Search for the cell housing the specified text and yield its (X, Y) center coordinate. 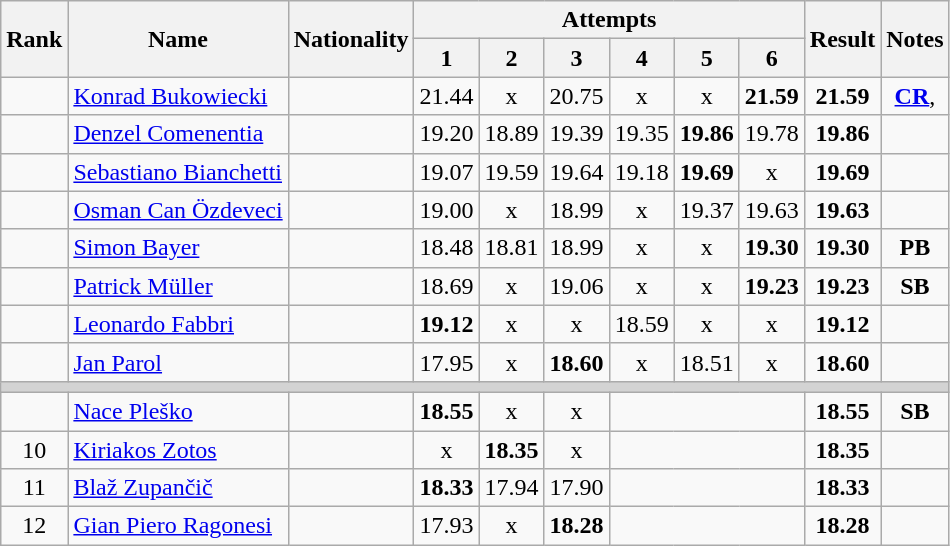
Result (842, 39)
12 (34, 526)
Leonardo Fabbri (178, 324)
10 (34, 449)
Osman Can Özdeveci (178, 210)
19.64 (576, 172)
Rank (34, 39)
18.59 (642, 324)
19.18 (642, 172)
19.35 (642, 134)
21.44 (446, 96)
19.20 (446, 134)
Nace Pleško (178, 411)
17.93 (446, 526)
Kiriakos Zotos (178, 449)
Gian Piero Ragonesi (178, 526)
18.81 (512, 248)
Attempts (609, 20)
Jan Parol (178, 362)
17.95 (446, 362)
PB (915, 248)
Notes (915, 39)
Name (178, 39)
Simon Bayer (178, 248)
Blaž Zupančič (178, 488)
CR, (915, 96)
2 (512, 58)
18.51 (706, 362)
18.89 (512, 134)
20.75 (576, 96)
Sebastiano Bianchetti (178, 172)
Patrick Müller (178, 286)
19.37 (706, 210)
19.78 (772, 134)
Konrad Bukowiecki (178, 96)
11 (34, 488)
19.06 (576, 286)
17.94 (512, 488)
18.48 (446, 248)
19.00 (446, 210)
3 (576, 58)
5 (706, 58)
19.59 (512, 172)
6 (772, 58)
4 (642, 58)
18.69 (446, 286)
1 (446, 58)
19.07 (446, 172)
19.39 (576, 134)
17.90 (576, 488)
Nationality (351, 39)
Denzel Comenentia (178, 134)
